Pinpoint the cell where the given text exists, returning its (x, y) midpoint coordinate. 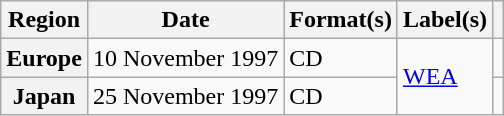
Date (185, 20)
WEA (444, 77)
10 November 1997 (185, 58)
Format(s) (341, 20)
25 November 1997 (185, 96)
Europe (44, 58)
Region (44, 20)
Japan (44, 96)
Label(s) (444, 20)
